Identify which cell holds the provided text, then report its [x, y] central coordinate. 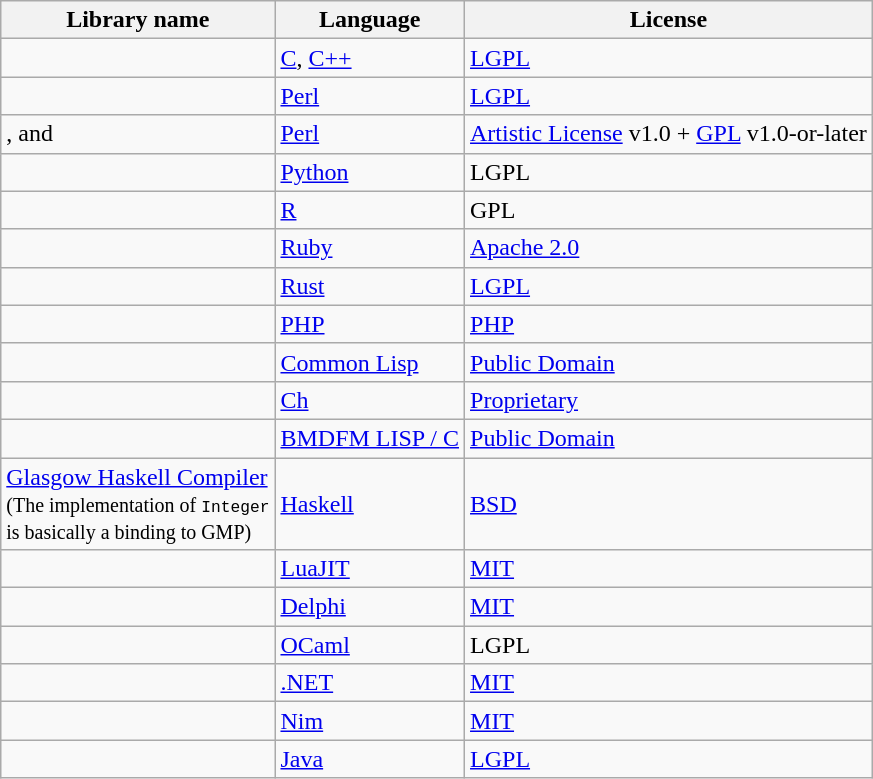
OCaml [370, 645]
BSD [669, 504]
Ch [370, 400]
Nim [370, 721]
Glasgow Haskell Compiler(The implementation of Integeris basically a binding to GMP) [138, 504]
Language [370, 20]
LuaJIT [370, 569]
Rust [370, 286]
R [370, 210]
GPL [669, 210]
Proprietary [669, 400]
C, C++ [370, 58]
Artistic License v1.0 + GPL v1.0-or-later [669, 134]
Library name [138, 20]
Apache 2.0 [669, 248]
Haskell [370, 504]
Ruby [370, 248]
BMDFM LISP / C [370, 438]
Java [370, 759]
, and [138, 134]
Python [370, 172]
Delphi [370, 607]
.NET [370, 683]
Common Lisp [370, 362]
License [669, 20]
